Locate the cell with the specified text and output its [X, Y] center coordinate. 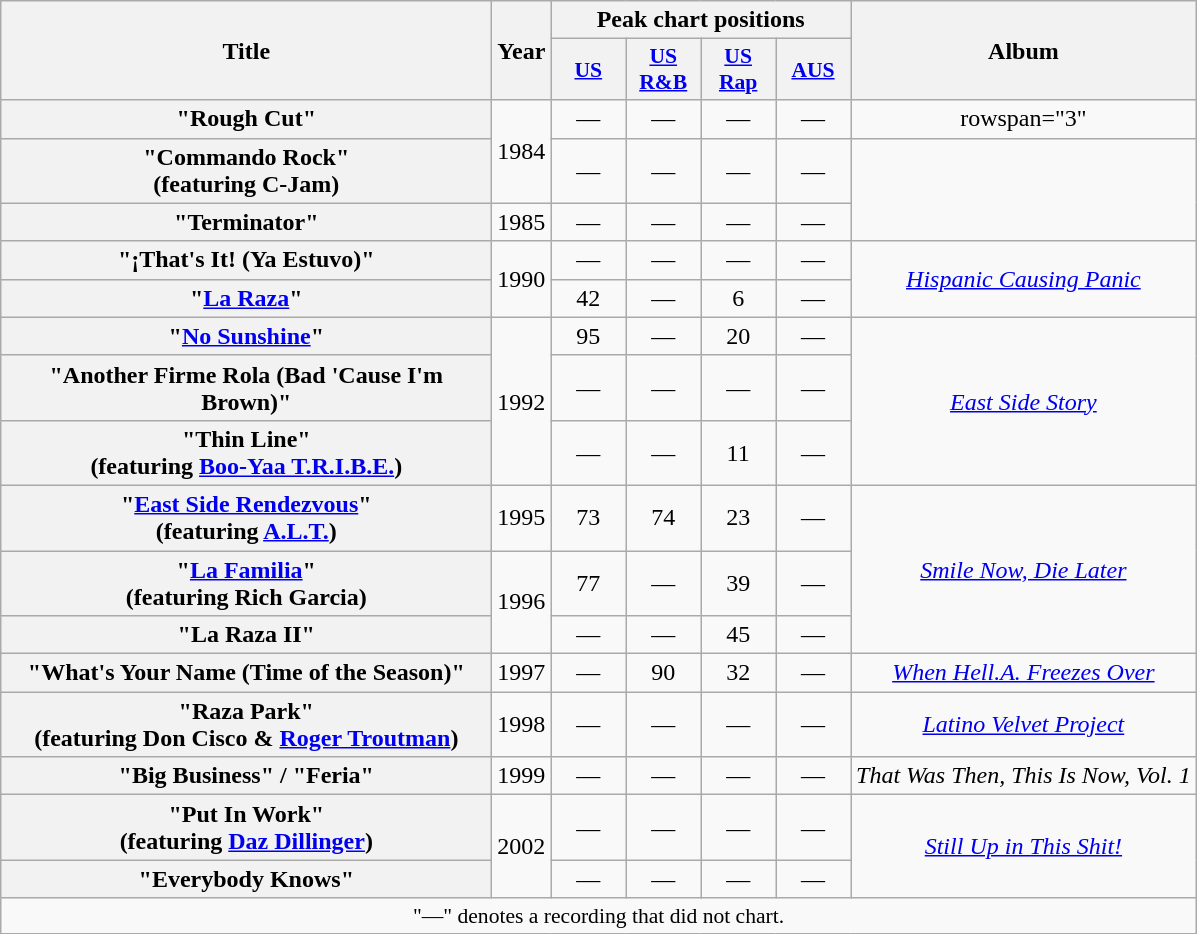
20 [738, 336]
Title [246, 50]
"Commando Rock"(featuring C-Jam) [246, 170]
USRap [738, 70]
"Terminator" [246, 222]
"Put In Work"(featuring Daz Dillinger) [246, 828]
11 [738, 452]
77 [588, 582]
"No Sunshine" [246, 336]
"La Raza" [246, 298]
"Big Business" / "Feria" [246, 776]
74 [664, 518]
"East Side Rendezvous"(featuring A.L.T.) [246, 518]
1984 [522, 152]
1996 [522, 602]
Latino Velvet Project [1023, 724]
1992 [522, 401]
"What's Your Name (Time of the Season)" [246, 673]
"—" denotes a recording that did not chart. [599, 916]
"Rough Cut" [246, 119]
That Was Then, This Is Now, Vol. 1 [1023, 776]
AUS [814, 70]
USR&B [664, 70]
73 [588, 518]
1985 [522, 222]
2002 [522, 846]
Peak chart positions [701, 20]
Smile Now, Die Later [1023, 569]
"La Familia"(featuring Rich Garcia) [246, 582]
rowspan="3" [1023, 119]
1997 [522, 673]
1999 [522, 776]
Still Up in This Shit! [1023, 846]
42 [588, 298]
1995 [522, 518]
"Thin Line"(featuring Boo-Yaa T.R.I.B.E.) [246, 452]
Album [1023, 50]
Year [522, 50]
East Side Story [1023, 401]
39 [738, 582]
6 [738, 298]
When Hell.A. Freezes Over [1023, 673]
"Everybody Knows" [246, 879]
90 [664, 673]
US [588, 70]
1998 [522, 724]
32 [738, 673]
Hispanic Causing Panic [1023, 279]
45 [738, 635]
"Another Firme Rola (Bad 'Cause I'm Brown)" [246, 388]
1990 [522, 279]
"La Raza II" [246, 635]
95 [588, 336]
"Raza Park"(featuring Don Cisco & Roger Troutman) [246, 724]
"¡That's It! (Ya Estuvo)" [246, 260]
23 [738, 518]
